Capture the cell that displays the provided text and extract its [x, y] central coordinate. 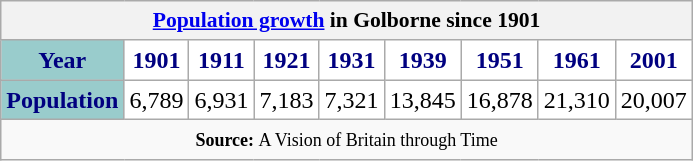
2001 [654, 60]
Year [62, 60]
6,789 [156, 100]
6,931 [222, 100]
1921 [286, 60]
13,845 [422, 100]
1901 [156, 60]
7,183 [286, 100]
1939 [422, 60]
1961 [576, 60]
1931 [352, 60]
1951 [500, 60]
Source: A Vision of Britain through Time [347, 139]
7,321 [352, 100]
Population growth in Golborne since 1901 [347, 20]
1911 [222, 60]
16,878 [500, 100]
20,007 [654, 100]
Population [62, 100]
21,310 [576, 100]
